Scan for the cell matching the given text and deliver its [x, y] coordinate at center. 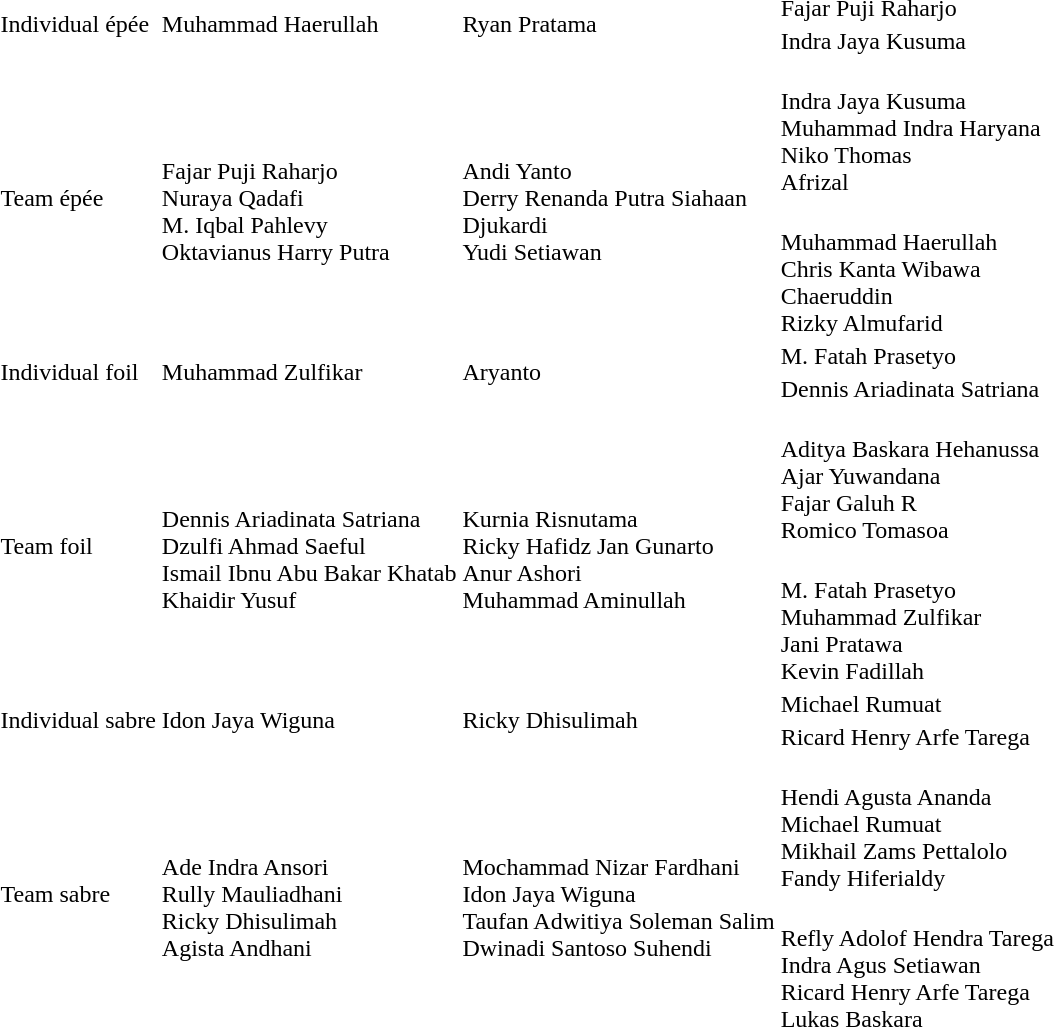
Andi YantoDerry Renanda Putra SiahaanDjukardiYudi Setiawan [618, 198]
Dennis Ariadinata SatrianaDzulfi Ahmad SaefulIsmail Ibnu Abu Bakar KhatabKhaidir Yusuf [309, 546]
Idon Jaya Wiguna [309, 720]
Ricky Dhisulimah [618, 720]
Aryanto [618, 372]
Muhammad Zulfikar [309, 372]
Kurnia RisnutamaRicky Hafidz Jan GunartoAnur AshoriMuhammad Aminullah [618, 546]
Fajar Puji RaharjoNuraya QadafiM. Iqbal PahlevyOktavianus Harry Putra [309, 198]
